For the text-containing cell, return its midpoint in (x, y) coordinate format. 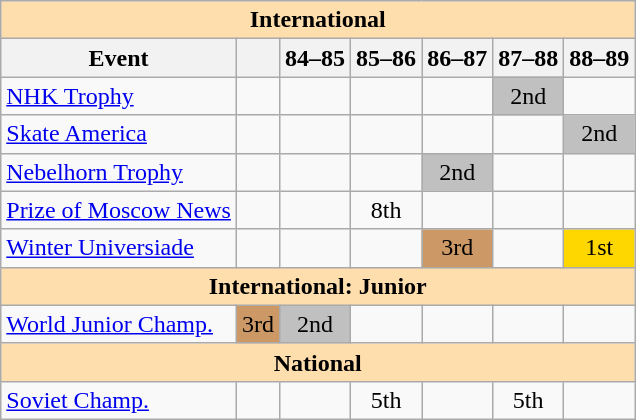
International (318, 20)
World Junior Champ. (119, 324)
Event (119, 58)
International: Junior (318, 286)
84–85 (314, 58)
8th (386, 210)
86–87 (458, 58)
88–89 (600, 58)
87–88 (528, 58)
Winter Universiade (119, 248)
NHK Trophy (119, 96)
85–86 (386, 58)
National (318, 362)
Prize of Moscow News (119, 210)
Soviet Champ. (119, 400)
1st (600, 248)
Skate America (119, 134)
Nebelhorn Trophy (119, 172)
